Scan for the cell matching the given text and deliver its [X, Y] coordinate at center. 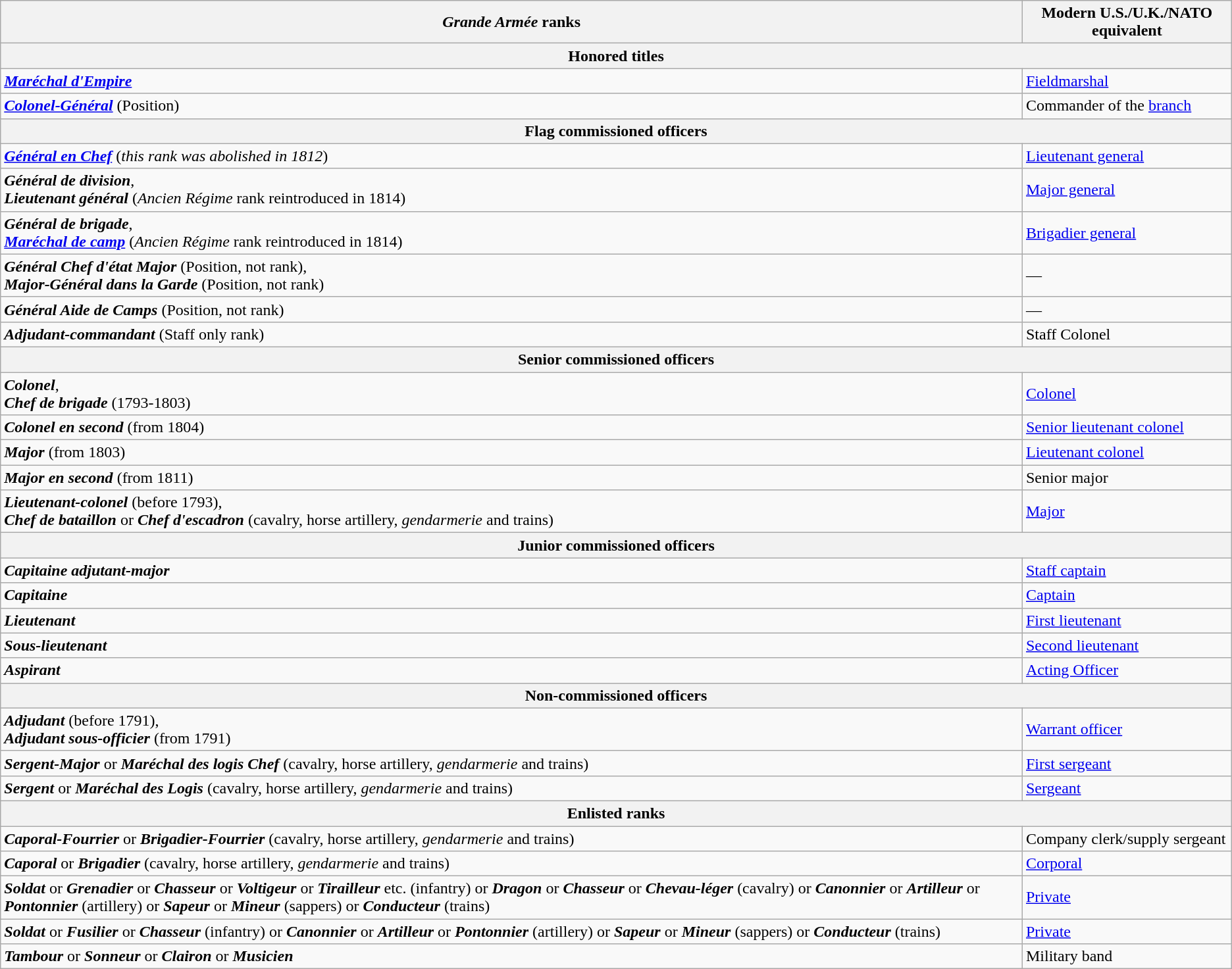
Colonel-Général (Position) [512, 106]
Sergent or Maréchal des Logis (cavalry, horse artillery, gendarmerie and trains) [512, 788]
First lieutenant [1127, 620]
Général Aide de Camps (Position, not rank) [512, 309]
Warrant officer [1127, 729]
Senior commissioned officers [616, 359]
First sergeant [1127, 763]
Corporal [1127, 864]
Enlisted ranks [616, 813]
Major (from 1803) [512, 453]
Military band [1127, 957]
Acting Officer [1127, 670]
Junior commissioned officers [616, 545]
Sergent-Major or Maréchal des logis Chef (cavalry, horse artillery, gendarmerie and trains) [512, 763]
Caporal or Brigadier (cavalry, horse artillery, gendarmerie and trains) [512, 864]
Soldat or Fusilier or Chasseur (infantry) or Canonnier or Artilleur or Pontonnier (artillery) or Sapeur or Mineur (sappers) or Conducteur (trains) [512, 932]
Major [1127, 512]
Lieutenant [512, 620]
Lieutenant general [1127, 156]
Adjudant (before 1791), Adjudant sous-officier (from 1791) [512, 729]
Modern U.S./U.K./NATO equivalent [1127, 22]
Commander of the branch [1127, 106]
Major general [1127, 189]
Caporal-Fourrier or Brigadier-Fourrier (cavalry, horse artillery, gendarmerie and trains) [512, 839]
Fieldmarshal [1127, 81]
Adjudant-commandant (Staff only rank) [512, 334]
Colonel en second (from 1804) [512, 428]
Captain [1127, 595]
Maréchal d'Empire [512, 81]
Général de division,Lieutenant général (Ancien Régime rank reintroduced in 1814) [512, 189]
Staff Colonel [1127, 334]
Flag commissioned officers [616, 131]
Lieutenant colonel [1127, 453]
Aspirant [512, 670]
Capitaine adjutant-major [512, 570]
Brigadier general [1127, 233]
Non-commissioned officers [616, 695]
Second lieutenant [1127, 645]
Tambour or Sonneur or Clairon or Musicien [512, 957]
Major en second (from 1811) [512, 478]
Général de brigade,Maréchal de camp (Ancien Régime rank reintroduced in 1814) [512, 233]
Colonel [1127, 393]
Lieutenant-colonel (before 1793), Chef de bataillon or Chef d'escadron (cavalry, horse artillery, gendarmerie and trains) [512, 512]
Colonel, Chef de brigade (1793-1803) [512, 393]
Capitaine [512, 595]
Sergeant [1127, 788]
Senior major [1127, 478]
Général en Chef (this rank was abolished in 1812) [512, 156]
Company clerk/supply sergeant [1127, 839]
Honored titles [616, 56]
Général Chef d'état Major (Position, not rank),Major-Général dans la Garde (Position, not rank) [512, 275]
Sous-lieutenant [512, 645]
Grande Armée ranks [512, 22]
Senior lieutenant colonel [1127, 428]
Staff captain [1127, 570]
